From the cell containing the given text, extract its center point as (X, Y) coordinate. 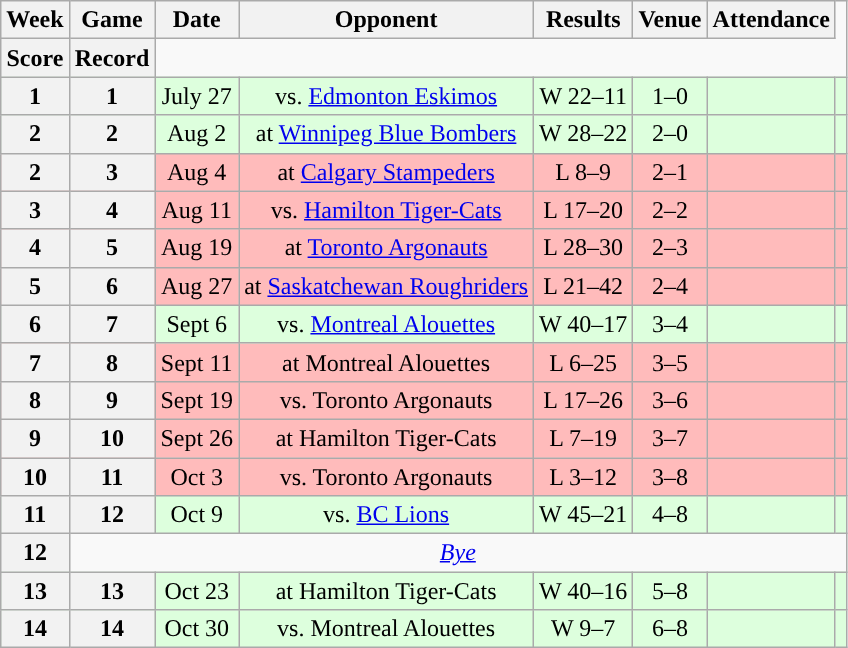
6–8 (670, 629)
W 45–21 (584, 515)
Attendance (771, 20)
vs. BC Lions (386, 515)
at Toronto Argonauts (386, 248)
Aug 11 (197, 210)
at Winnipeg Blue Bombers (386, 134)
Results (584, 20)
W 28–22 (584, 134)
3–6 (670, 400)
Sept 11 (197, 362)
Record (112, 58)
W 22–11 (584, 96)
Oct 3 (197, 477)
Venue (670, 20)
at Saskatchewan Roughriders (386, 286)
Aug 4 (197, 172)
L 3–12 (584, 477)
at Calgary Stampeders (386, 172)
2–2 (670, 210)
3–7 (670, 438)
Bye (458, 553)
2–4 (670, 286)
3–5 (670, 362)
3–8 (670, 477)
W 40–16 (584, 591)
Opponent (386, 20)
Oct 30 (197, 629)
2–3 (670, 248)
Score (35, 58)
L 17–26 (584, 400)
at Montreal Alouettes (386, 362)
4–8 (670, 515)
Sept 26 (197, 438)
July 27 (197, 96)
Aug 27 (197, 286)
Oct 9 (197, 515)
Oct 23 (197, 591)
vs. Edmonton Eskimos (386, 96)
L 6–25 (584, 362)
W 40–17 (584, 324)
Aug 2 (197, 134)
2–1 (670, 172)
L 21–42 (584, 286)
W 9–7 (584, 629)
Sept 19 (197, 400)
1–0 (670, 96)
Game (112, 20)
Date (197, 20)
Week (35, 20)
L 28–30 (584, 248)
vs. Hamilton Tiger-Cats (386, 210)
Aug 19 (197, 248)
5–8 (670, 591)
L 7–19 (584, 438)
3–4 (670, 324)
2–0 (670, 134)
L 8–9 (584, 172)
Sept 6 (197, 324)
L 17–20 (584, 210)
